From the cell containing the given text, extract its center point as (X, Y) coordinate. 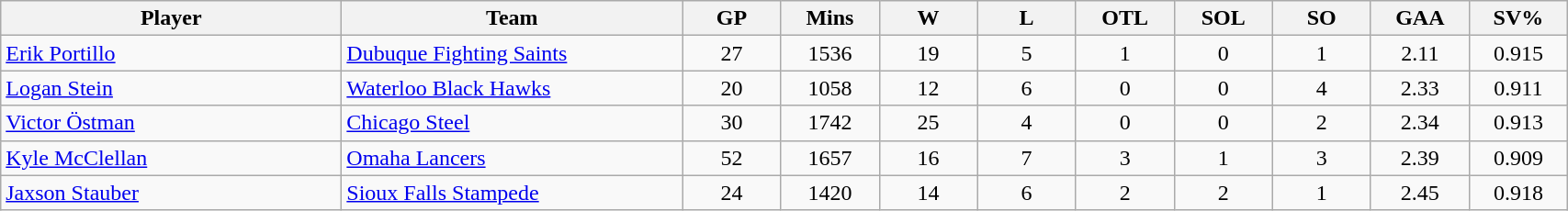
Chicago Steel (513, 123)
SOL (1224, 18)
SO (1321, 18)
Erik Portillo (171, 53)
2.34 (1420, 123)
L (1027, 18)
Dubuque Fighting Saints (513, 53)
12 (928, 88)
1742 (830, 123)
2.45 (1420, 193)
Omaha Lancers (513, 158)
1657 (830, 158)
52 (731, 158)
25 (928, 123)
30 (731, 123)
0.913 (1517, 123)
2.33 (1420, 88)
Player (171, 18)
20 (731, 88)
2.11 (1420, 53)
Waterloo Black Hawks (513, 88)
GP (731, 18)
7 (1027, 158)
1536 (830, 53)
16 (928, 158)
0.915 (1517, 53)
1420 (830, 193)
0.911 (1517, 88)
Mins (830, 18)
Jaxson Stauber (171, 193)
19 (928, 53)
SV% (1517, 18)
GAA (1420, 18)
5 (1027, 53)
W (928, 18)
24 (731, 193)
14 (928, 193)
Logan Stein (171, 88)
OTL (1124, 18)
Kyle McClellan (171, 158)
2.39 (1420, 158)
Victor Östman (171, 123)
0.909 (1517, 158)
Sioux Falls Stampede (513, 193)
27 (731, 53)
1058 (830, 88)
Team (513, 18)
0.918 (1517, 193)
